Provide the [x, y] coordinate of the cell's center where the given text is located.  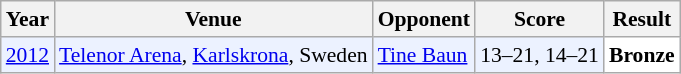
13–21, 14–21 [540, 55]
Score [540, 19]
Venue [214, 19]
Opponent [424, 19]
Bronze [642, 55]
Telenor Arena, Karlskrona, Sweden [214, 55]
2012 [28, 55]
Year [28, 19]
Result [642, 19]
Tine Baun [424, 55]
